Output the (X, Y) coordinate of the center of the cell containing the given text.  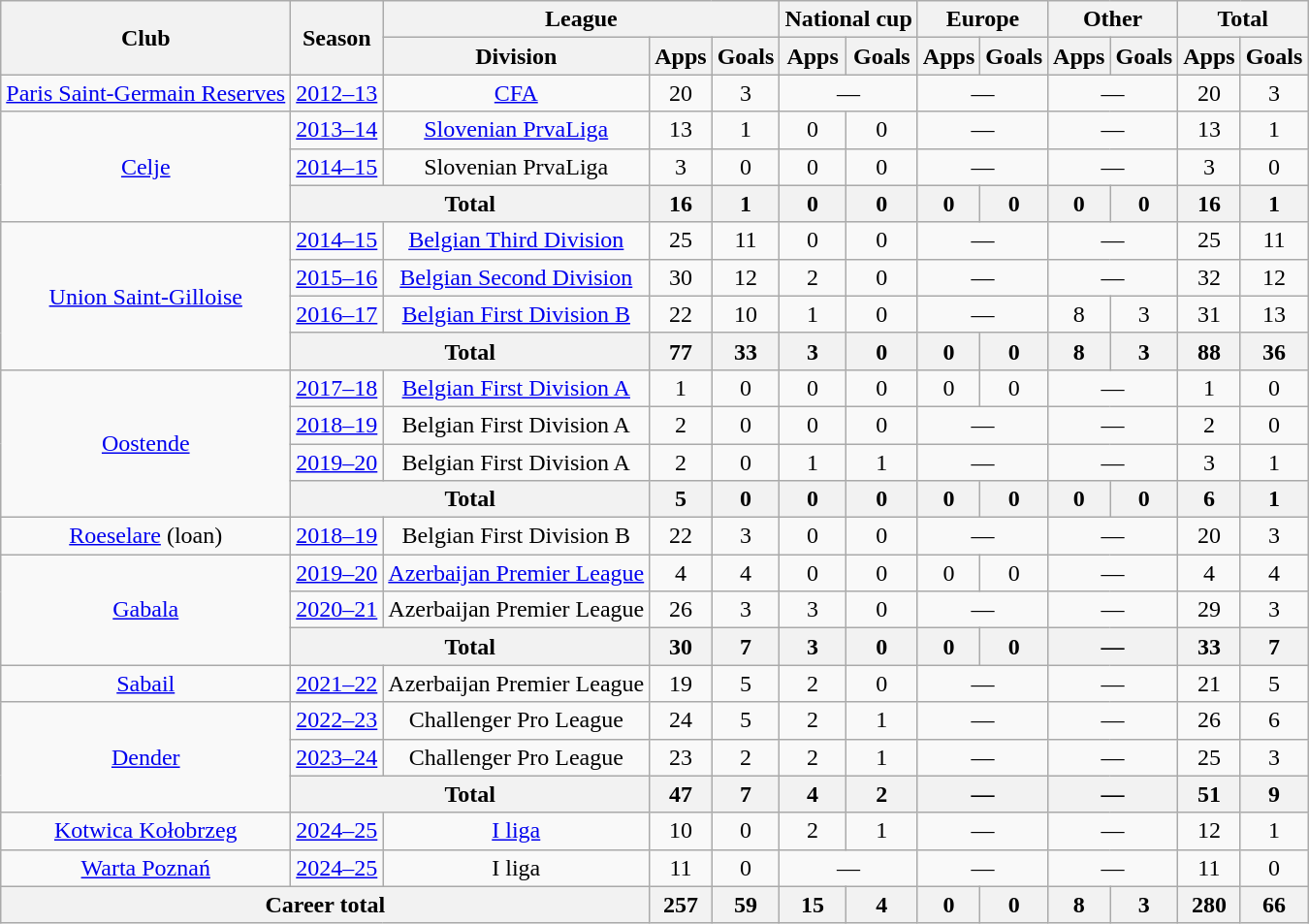
Paris Saint-Germain Reserves (145, 93)
2016–17 (337, 314)
51 (1209, 794)
Season (337, 38)
National cup (848, 19)
Career total (326, 905)
Belgian Third Division (516, 240)
2013–14 (337, 130)
47 (681, 794)
Celje (145, 167)
32 (1209, 277)
31 (1209, 314)
2022–23 (337, 720)
9 (1274, 794)
Belgian Second Division (516, 277)
2021–22 (337, 684)
280 (1209, 905)
Warta Poznań (145, 868)
Roeselare (loan) (145, 536)
29 (1209, 610)
CFA (516, 93)
19 (681, 684)
League (582, 19)
Club (145, 38)
36 (1274, 351)
21 (1209, 684)
Union Saint-Gilloise (145, 296)
66 (1274, 905)
2017–18 (337, 388)
59 (746, 905)
2015–16 (337, 277)
77 (681, 351)
2012–13 (337, 93)
Other (1113, 19)
15 (813, 905)
23 (681, 757)
2020–21 (337, 610)
Kotwica Kołobrzeg (145, 831)
Oostende (145, 443)
2023–24 (337, 757)
Dender (145, 757)
Division (516, 56)
Sabail (145, 684)
88 (1209, 351)
257 (681, 905)
Europe (982, 19)
Gabala (145, 610)
24 (681, 720)
